Return [x, y] of the center of cell containing provided text 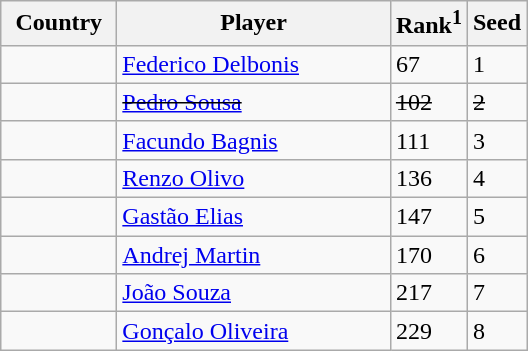
Seed [496, 24]
7 [496, 293]
Renzo Olivo [254, 178]
147 [428, 217]
3 [496, 140]
Player [254, 24]
Federico Delbonis [254, 64]
1 [496, 64]
111 [428, 140]
Gonçalo Oliveira [254, 331]
Andrej Martin [254, 255]
Pedro Sousa [254, 102]
João Souza [254, 293]
Rank1 [428, 24]
67 [428, 64]
8 [496, 331]
6 [496, 255]
102 [428, 102]
170 [428, 255]
5 [496, 217]
Gastão Elias [254, 217]
229 [428, 331]
136 [428, 178]
4 [496, 178]
Country [59, 24]
217 [428, 293]
2 [496, 102]
Facundo Bagnis [254, 140]
